Search for the cell housing the specified text and yield its (X, Y) center coordinate. 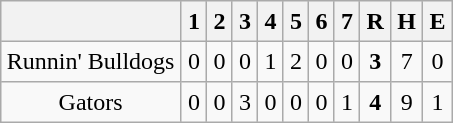
E (438, 21)
5 (296, 21)
Gators (90, 102)
6 (322, 21)
R (376, 21)
9 (407, 102)
Runnin' Bulldogs (90, 61)
H (407, 21)
